From the cell containing the given text, extract its center point as [X, Y] coordinate. 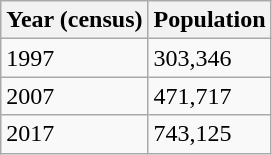
743,125 [210, 134]
2007 [74, 96]
471,717 [210, 96]
303,346 [210, 58]
2017 [74, 134]
Year (census) [74, 20]
1997 [74, 58]
Population [210, 20]
